Find where the given text appears and provide that cell's center as (x, y) coordinate. 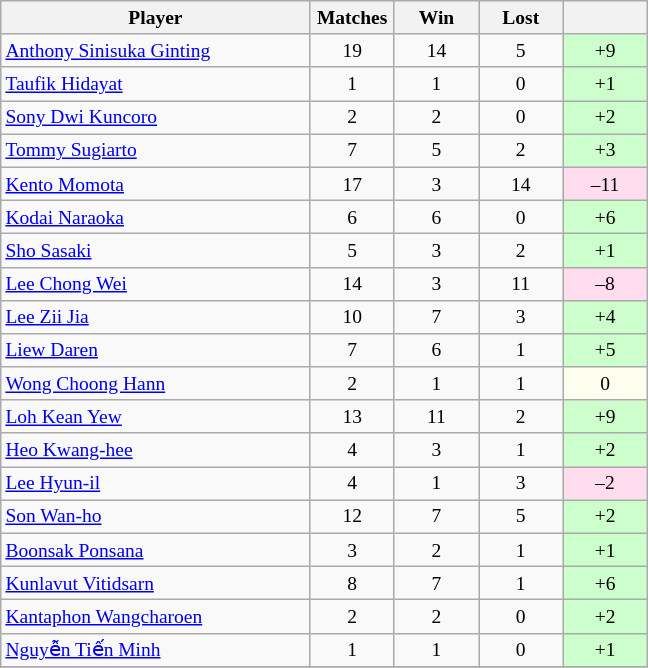
Lost (521, 18)
Wong Choong Hann (156, 384)
–11 (605, 184)
Son Wan-ho (156, 516)
Lee Hyun-il (156, 484)
+4 (605, 316)
Boonsak Ponsana (156, 550)
Tommy Sugiarto (156, 150)
–2 (605, 484)
Heo Kwang-hee (156, 450)
Anthony Sinisuka Ginting (156, 50)
Sony Dwi Kuncoro (156, 118)
Kento Momota (156, 184)
Player (156, 18)
Win (436, 18)
8 (352, 584)
Nguyễn Tiến Minh (156, 650)
–8 (605, 284)
Taufik Hidayat (156, 84)
17 (352, 184)
Matches (352, 18)
Kunlavut Vitidsarn (156, 584)
Lee Zii Jia (156, 316)
13 (352, 416)
+5 (605, 350)
19 (352, 50)
12 (352, 516)
Liew Daren (156, 350)
+3 (605, 150)
Kodai Naraoka (156, 216)
Kantaphon Wangcharoen (156, 616)
Sho Sasaki (156, 250)
Loh Kean Yew (156, 416)
Lee Chong Wei (156, 284)
10 (352, 316)
